Capture the cell that displays the provided text and extract its (x, y) central coordinate. 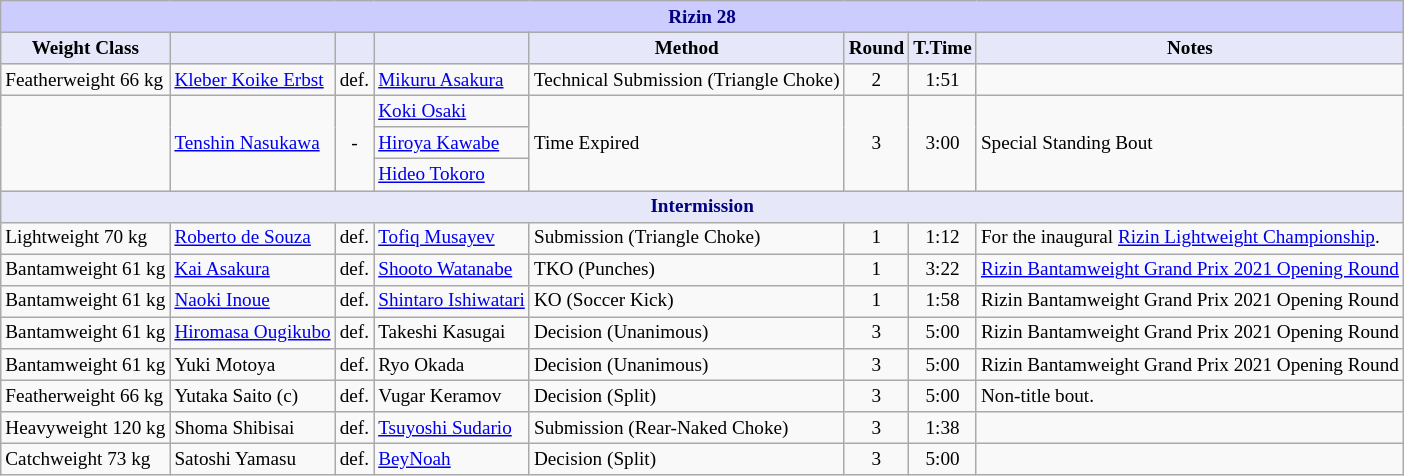
Shoma Shibisai (252, 428)
- (354, 142)
For the inaugural Rizin Lightweight Championship. (1190, 238)
Rizin 28 (702, 17)
3:22 (943, 270)
TKO (Punches) (686, 270)
Yuki Motoya (252, 365)
Hiromasa Ougikubo (252, 333)
Koki Osaki (452, 111)
Kleber Koike Erbst (252, 80)
Satoshi Yamasu (252, 460)
Submission (Triangle Choke) (686, 238)
Ryo Okada (452, 365)
Technical Submission (Triangle Choke) (686, 80)
1:12 (943, 238)
Tofiq Musayev (452, 238)
Submission (Rear-Naked Choke) (686, 428)
Lightweight 70 kg (86, 238)
T.Time (943, 48)
Intermission (702, 206)
Hideo Tokoro (452, 175)
1:38 (943, 428)
Roberto de Souza (252, 238)
Notes (1190, 48)
BeyNoah (452, 460)
Shintaro Ishiwatari (452, 301)
Shooto Watanabe (452, 270)
Weight Class (86, 48)
1:51 (943, 80)
2 (876, 80)
Hiroya Kawabe (452, 143)
Tsuyoshi Sudario (452, 428)
3:00 (943, 142)
Round (876, 48)
KO (Soccer Kick) (686, 301)
1:58 (943, 301)
Catchweight 73 kg (86, 460)
Yutaka Saito (c) (252, 396)
Time Expired (686, 142)
Heavyweight 120 kg (86, 428)
Vugar Keramov (452, 396)
Special Standing Bout (1190, 142)
Method (686, 48)
Naoki Inoue (252, 301)
Tenshin Nasukawa (252, 142)
Kai Asakura (252, 270)
Non-title bout. (1190, 396)
Mikuru Asakura (452, 80)
Takeshi Kasugai (452, 333)
